Determine the [X, Y] coordinate at the center of the cell enclosing the given text.  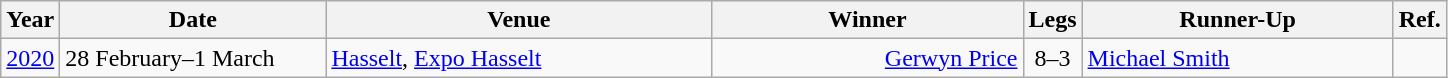
28 February–1 March [193, 58]
Hasselt, Expo Hasselt [519, 58]
Michael Smith [1238, 58]
8–3 [1052, 58]
2020 [30, 58]
Winner [868, 20]
Gerwyn Price [868, 58]
Venue [519, 20]
Ref. [1420, 20]
Year [30, 20]
Runner-Up [1238, 20]
Legs [1052, 20]
Date [193, 20]
